Scan for the cell matching the given text and deliver its (x, y) coordinate at center. 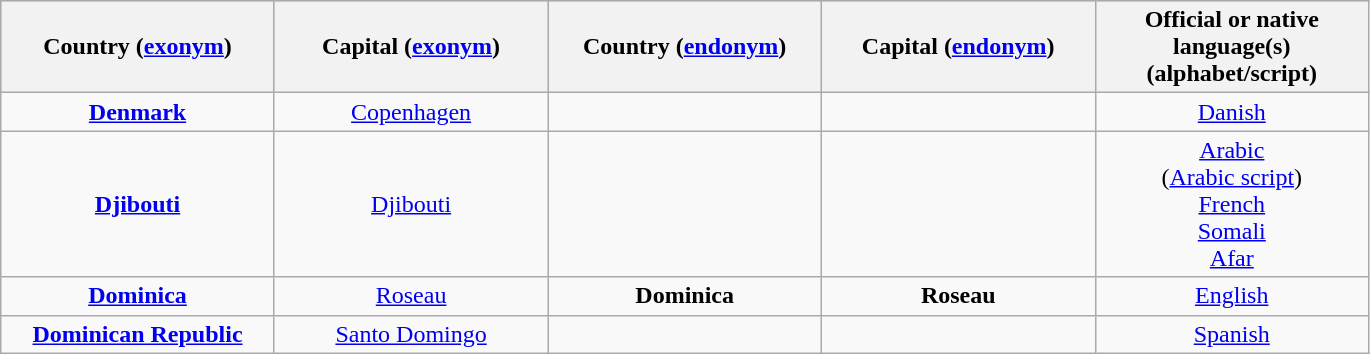
Dominican Republic (138, 334)
Official or native language(s) (alphabet/script) (1232, 47)
Capital (exonym) (411, 47)
Copenhagen (411, 112)
Denmark (138, 112)
Country (endonym) (685, 47)
English (1232, 296)
Country (exonym) (138, 47)
Santo Domingo (411, 334)
Danish (1232, 112)
Spanish (1232, 334)
Capital (endonym) (958, 47)
Arabic(Arabic script)FrenchSomaliAfar (1232, 204)
